Find where the given text appears and provide that cell's center as (X, Y) coordinate. 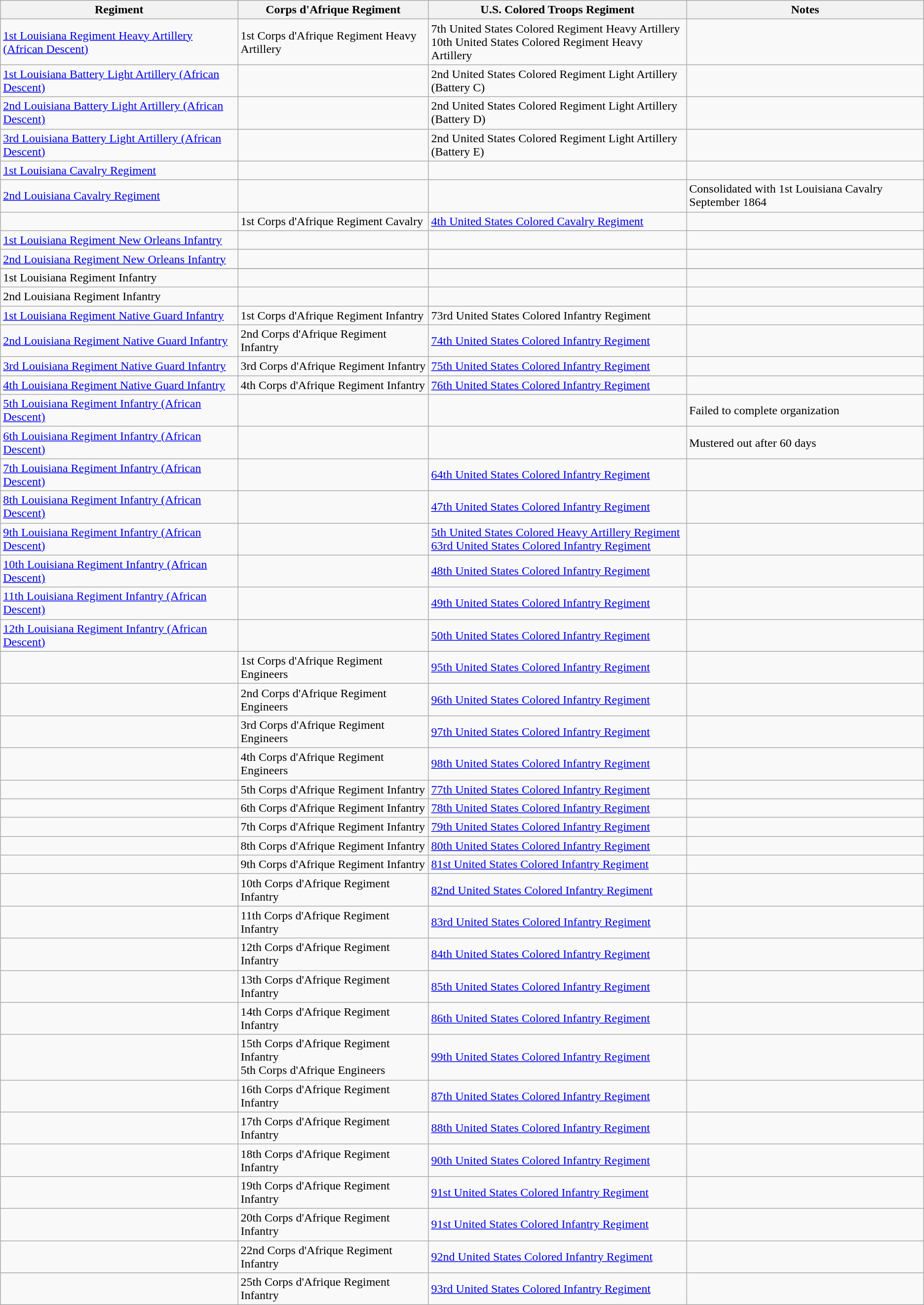
4th United States Colored Cavalry Regiment (558, 221)
81st United States Colored Infantry Regiment (558, 865)
92nd United States Colored Infantry Regiment (558, 1256)
1st Louisiana Regiment Infantry (119, 277)
47th United States Colored Infantry Regiment (558, 507)
8th Corps d'Afrique Regiment Infantry (333, 846)
8th Louisiana Regiment Infantry (African Descent) (119, 507)
95th United States Colored Infantry Regiment (558, 668)
15th Corps d'Afrique Regiment Infantry 5th Corps d'Afrique Engineers (333, 1057)
83rd United States Colored Infantry Regiment (558, 922)
16th Corps d'Afrique Regiment Infantry (333, 1096)
93rd United States Colored Infantry Regiment (558, 1289)
Failed to complete organization (805, 411)
12th Louisiana Regiment Infantry (African Descent) (119, 635)
84th United States Colored Infantry Regiment (558, 954)
7th Corps d'Afrique Regiment Infantry (333, 827)
96th United States Colored Infantry Regiment (558, 699)
88th United States Colored Infantry Regiment (558, 1128)
7th United States Colored Regiment Heavy Artillery10th United States Colored Regiment Heavy Artillery (558, 42)
9th Corps d'Afrique Regiment Infantry (333, 865)
11th Corps d'Afrique Regiment Infantry (333, 922)
22nd Corps d'Afrique Regiment Infantry (333, 1256)
2nd Louisiana Regiment Infantry (119, 296)
77th United States Colored Infantry Regiment (558, 790)
76th United States Colored Infantry Regiment (558, 385)
1st Louisiana Regiment Native Guard Infantry (119, 316)
2nd Louisiana Regiment Native Guard Infantry (119, 341)
1st Corps d'Afrique Regiment Cavalry (333, 221)
2nd Corps d'Afrique Regiment Infantry (333, 341)
2nd United States Colored Regiment Light Artillery (Battery E) (558, 145)
80th United States Colored Infantry Regiment (558, 846)
1st Louisiana Regiment Heavy Artillery (African Descent) (119, 42)
1st Louisiana Cavalry Regiment (119, 170)
1st Louisiana Regiment New Orleans Infantry (119, 240)
78th United States Colored Infantry Regiment (558, 808)
75th United States Colored Infantry Regiment (558, 366)
85th United States Colored Infantry Regiment (558, 987)
3rd Louisiana Regiment Native Guard Infantry (119, 366)
79th United States Colored Infantry Regiment (558, 827)
7th Louisiana Regiment Infantry (African Descent) (119, 475)
10th Louisiana Regiment Infantry (African Descent) (119, 571)
99th United States Colored Infantry Regiment (558, 1057)
3rd Corps d'Afrique Regiment Infantry (333, 366)
3rd Corps d'Afrique Regiment Engineers (333, 732)
10th Corps d'Afrique Regiment Infantry (333, 890)
Regiment (119, 10)
74th United States Colored Infantry Regiment (558, 341)
2nd Louisiana Battery Light Artillery (African Descent) (119, 113)
1st Corps d'Afrique Regiment Infantry (333, 316)
14th Corps d'Afrique Regiment Infantry (333, 1018)
19th Corps d'Afrique Regiment Infantry (333, 1192)
Notes (805, 10)
20th Corps d'Afrique Regiment Infantry (333, 1225)
12th Corps d'Afrique Regiment Infantry (333, 954)
73rd United States Colored Infantry Regiment (558, 316)
9th Louisiana Regiment Infantry (African Descent) (119, 539)
5th Corps d'Afrique Regiment Infantry (333, 790)
2nd Louisiana Regiment New Orleans Infantry (119, 259)
6th Louisiana Regiment Infantry (African Descent) (119, 442)
48th United States Colored Infantry Regiment (558, 571)
82nd United States Colored Infantry Regiment (558, 890)
Corps d'Afrique Regiment (333, 10)
5th Louisiana Regiment Infantry (African Descent) (119, 411)
64th United States Colored Infantry Regiment (558, 475)
13th Corps d'Afrique Regiment Infantry (333, 987)
Consolidated with 1st Louisiana Cavalry September 1864 (805, 196)
U.S. Colored Troops Regiment (558, 10)
1st Louisiana Battery Light Artillery (African Descent) (119, 81)
3rd Louisiana Battery Light Artillery (African Descent) (119, 145)
2nd United States Colored Regiment Light Artillery (Battery C) (558, 81)
90th United States Colored Infantry Regiment (558, 1160)
4th Corps d'Afrique Regiment Engineers (333, 763)
11th Louisiana Regiment Infantry (African Descent) (119, 603)
98th United States Colored Infantry Regiment (558, 763)
87th United States Colored Infantry Regiment (558, 1096)
1st Corps d'Afrique Regiment Heavy Artillery (333, 42)
25th Corps d'Afrique Regiment Infantry (333, 1289)
18th Corps d'Afrique Regiment Infantry (333, 1160)
4th Louisiana Regiment Native Guard Infantry (119, 385)
86th United States Colored Infantry Regiment (558, 1018)
4th Corps d'Afrique Regiment Infantry (333, 385)
49th United States Colored Infantry Regiment (558, 603)
5th United States Colored Heavy Artillery Regiment63rd United States Colored Infantry Regiment (558, 539)
2nd United States Colored Regiment Light Artillery (Battery D) (558, 113)
6th Corps d'Afrique Regiment Infantry (333, 808)
50th United States Colored Infantry Regiment (558, 635)
2nd Louisiana Cavalry Regiment (119, 196)
17th Corps d'Afrique Regiment Infantry (333, 1128)
2nd Corps d'Afrique Regiment Engineers (333, 699)
1st Corps d'Afrique Regiment Engineers (333, 668)
Mustered out after 60 days (805, 442)
97th United States Colored Infantry Regiment (558, 732)
